Extract the (x, y) coordinate from the center of the cell holding the provided text.  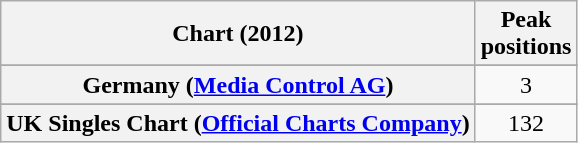
3 (526, 85)
Germany (Media Control AG) (238, 85)
UK Singles Chart (Official Charts Company) (238, 123)
Chart (2012) (238, 34)
Peakpositions (526, 34)
132 (526, 123)
